Locate the cell with the specified text and output its (x, y) center coordinate. 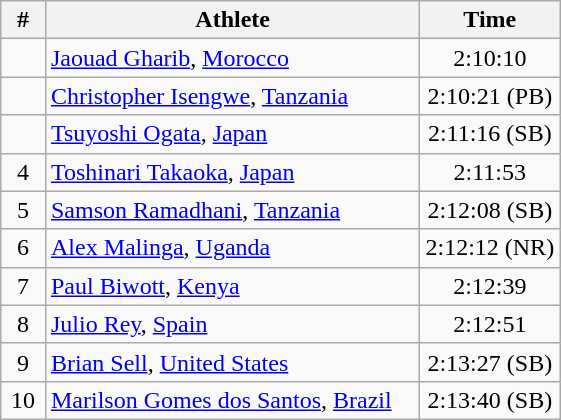
Toshinari Takaoka, Japan (232, 172)
Samson Ramadhani, Tanzania (232, 210)
5 (24, 210)
4 (24, 172)
2:12:08 (SB) (490, 210)
# (24, 20)
Brian Sell, United States (232, 362)
2:12:12 (NR) (490, 248)
2:12:51 (490, 324)
9 (24, 362)
Alex Malinga, Uganda (232, 248)
7 (24, 286)
2:13:40 (SB) (490, 400)
Athlete (232, 20)
Paul Biwott, Kenya (232, 286)
2:11:53 (490, 172)
2:12:39 (490, 286)
Marilson Gomes dos Santos, Brazil (232, 400)
Tsuyoshi Ogata, Japan (232, 134)
2:11:16 (SB) (490, 134)
Jaouad Gharib, Morocco (232, 58)
10 (24, 400)
6 (24, 248)
Christopher Isengwe, Tanzania (232, 96)
2:10:10 (490, 58)
2:10:21 (PB) (490, 96)
Time (490, 20)
2:13:27 (SB) (490, 362)
Julio Rey, Spain (232, 324)
8 (24, 324)
